Scan for the cell matching the given text and deliver its (x, y) coordinate at center. 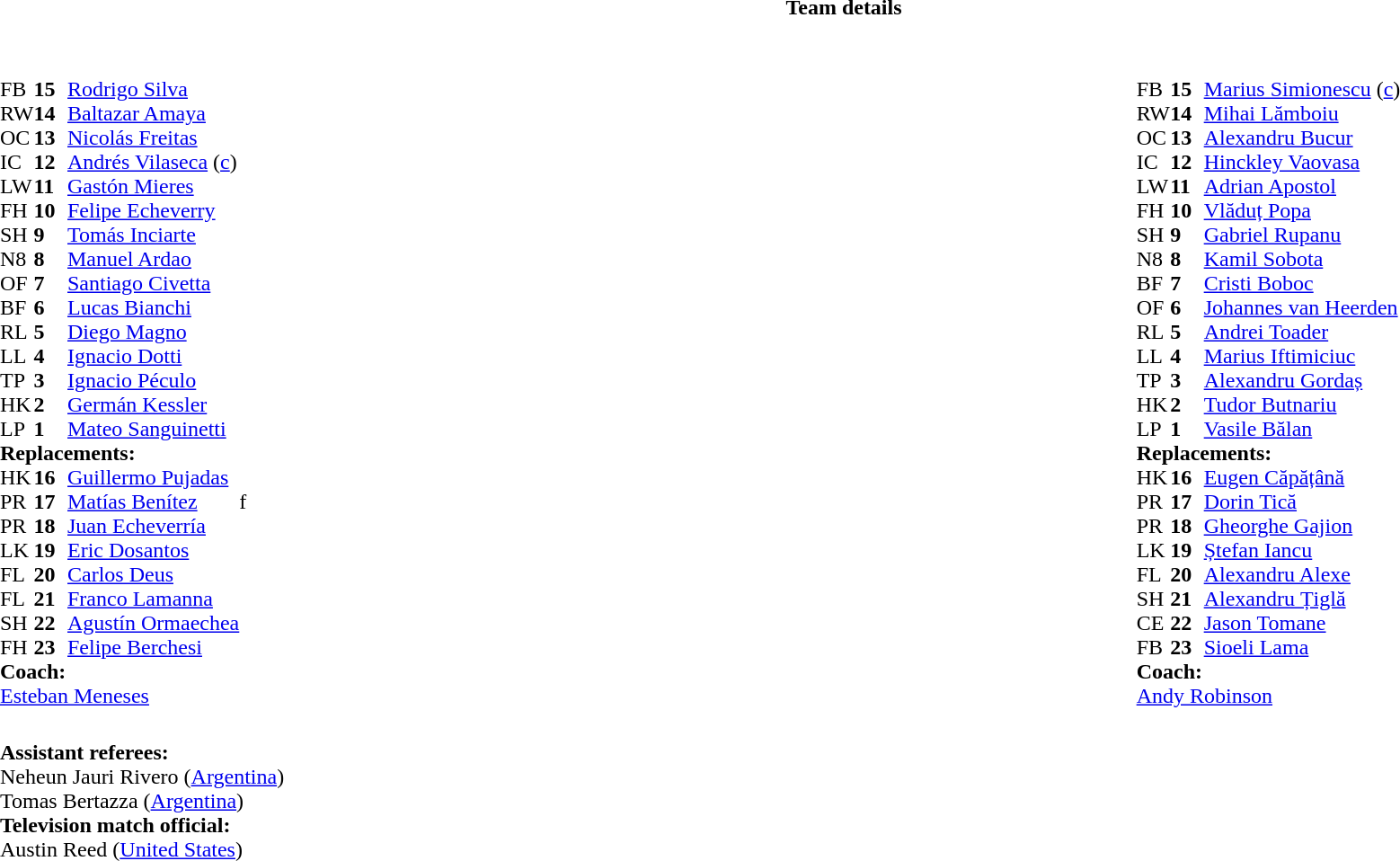
Felipe Berchesi (153, 647)
Felipe Echeverry (153, 210)
Matías Benítez (153, 502)
Replacements: (120, 453)
Santiago Civetta (153, 284)
Andrés Vilaseca (c) (153, 162)
Esteban Meneses (123, 696)
f (243, 502)
Germán Kessler (153, 404)
Lucas Bianchi (153, 307)
Baltazar Amaya (153, 113)
Mateo Sanguinetti (153, 430)
Nicolás Freitas (153, 138)
Gastón Mieres (153, 187)
Eric Dosantos (153, 550)
CE (1154, 624)
Coach: (120, 672)
Franco Lamanna (153, 599)
Ignacio Péculo (153, 381)
Agustín Ormaechea (153, 624)
Guillermo Pujadas (153, 478)
Tomás Inciarte (153, 235)
Juan Echeverría (153, 527)
Carlos Deus (153, 575)
Ignacio Dotti (153, 356)
Manuel Ardao (153, 259)
Diego Magno (153, 333)
Rodrigo Silva (153, 90)
